Detect which cell encompasses the target text, then output its [x, y] center coordinate. 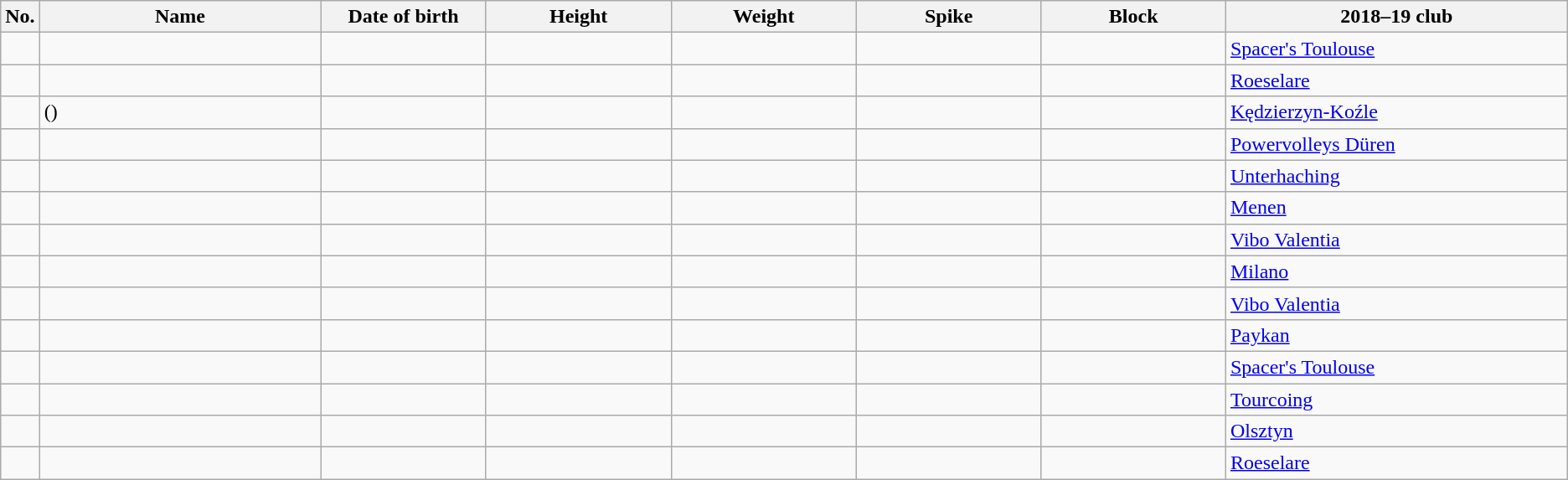
Tourcoing [1396, 400]
Unterhaching [1396, 176]
Menen [1396, 208]
Date of birth [404, 17]
() [180, 112]
2018–19 club [1396, 17]
Spike [948, 17]
Olsztyn [1396, 431]
Weight [764, 17]
Paykan [1396, 335]
Height [578, 17]
Kędzierzyn-Koźle [1396, 112]
Milano [1396, 271]
Name [180, 17]
Block [1134, 17]
Powervolleys Düren [1396, 144]
No. [20, 17]
